Pinpoint the cell where the given text exists, returning its [x, y] midpoint coordinate. 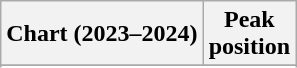
Chart (2023–2024) [102, 34]
Peakposition [249, 34]
